Return (X, Y) of the center of cell containing provided text 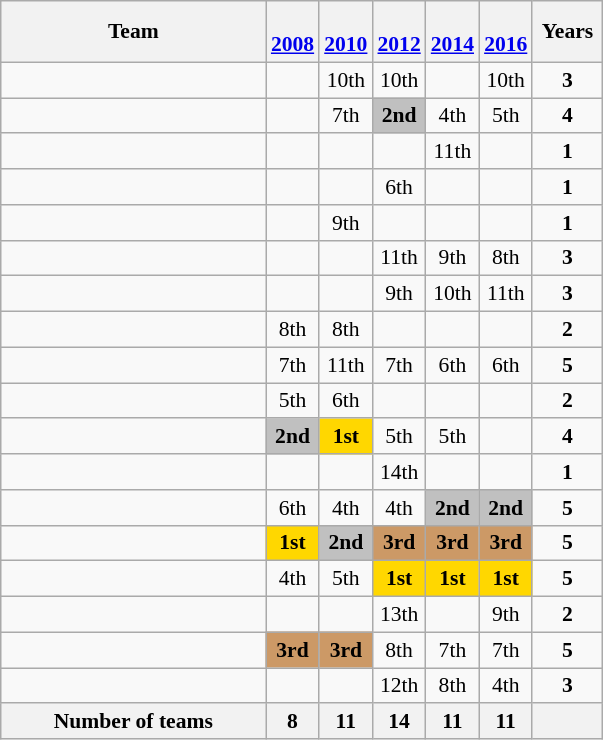
2008 (292, 32)
Years (567, 32)
2016 (506, 32)
12th (398, 686)
Team (134, 32)
14th (398, 472)
14 (398, 722)
8 (292, 722)
13th (398, 615)
2014 (452, 32)
2010 (346, 32)
2012 (398, 32)
Number of teams (134, 722)
